For the text-containing cell, return its midpoint in (X, Y) coordinate format. 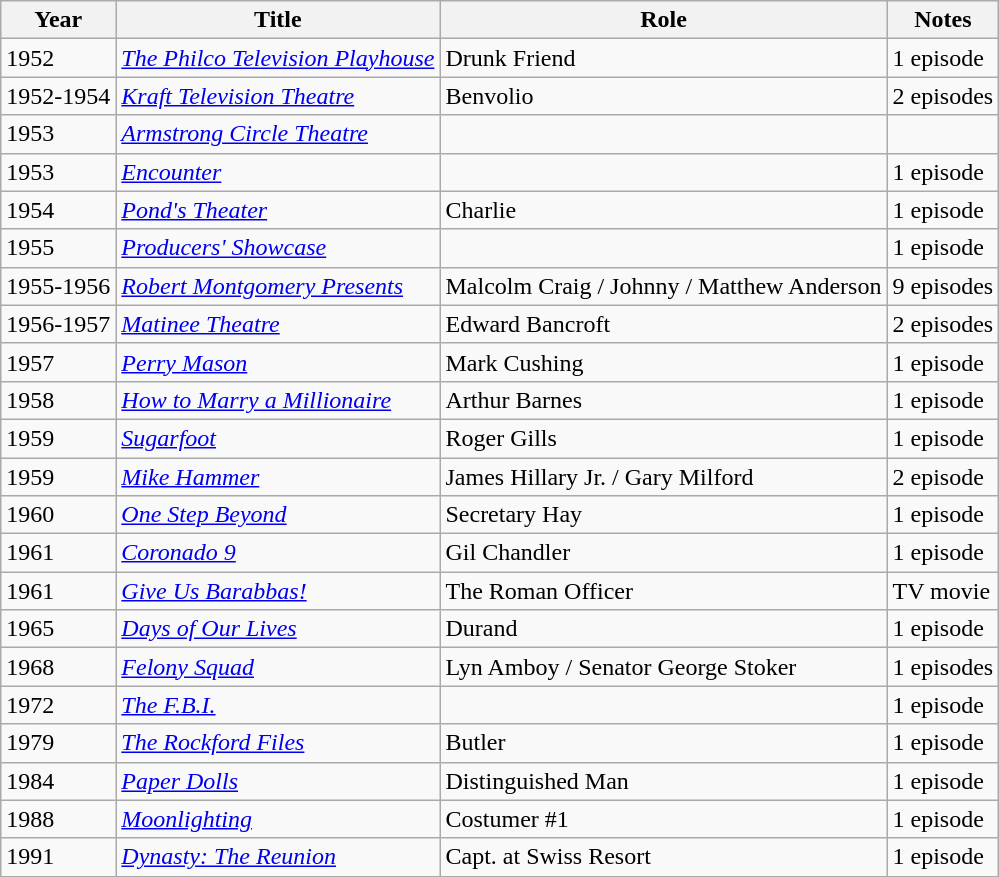
Pond's Theater (278, 210)
Give Us Barabbas! (278, 591)
Benvolio (664, 96)
Title (278, 20)
Charlie (664, 210)
Drunk Friend (664, 58)
The Roman Officer (664, 591)
Year (58, 20)
Capt. at Swiss Resort (664, 857)
Coronado 9 (278, 553)
Kraft Television Theatre (278, 96)
How to Marry a Millionaire (278, 400)
Secretary Hay (664, 515)
1954 (58, 210)
Role (664, 20)
1956-1957 (58, 324)
Dynasty: The Reunion (278, 857)
1972 (58, 705)
1968 (58, 667)
Notes (943, 20)
Durand (664, 629)
Paper Dolls (278, 781)
Costumer #1 (664, 819)
1958 (58, 400)
Felony Squad (278, 667)
One Step Beyond (278, 515)
Days of Our Lives (278, 629)
Sugarfoot (278, 438)
1957 (58, 362)
1988 (58, 819)
1991 (58, 857)
Perry Mason (278, 362)
Edward Bancroft (664, 324)
The Philco Television Playhouse (278, 58)
Robert Montgomery Presents (278, 286)
Encounter (278, 172)
1952-1954 (58, 96)
Mike Hammer (278, 477)
1955 (58, 248)
1 episodes (943, 667)
James Hillary Jr. / Gary Milford (664, 477)
1952 (58, 58)
Producers' Showcase (278, 248)
1960 (58, 515)
The F.B.I. (278, 705)
1965 (58, 629)
Gil Chandler (664, 553)
Malcolm Craig / Johnny / Matthew Anderson (664, 286)
The Rockford Files (278, 743)
Matinee Theatre (278, 324)
Mark Cushing (664, 362)
Arthur Barnes (664, 400)
2 episode (943, 477)
TV movie (943, 591)
1955-1956 (58, 286)
Roger Gills (664, 438)
9 episodes (943, 286)
Lyn Amboy / Senator George Stoker (664, 667)
Butler (664, 743)
Moonlighting (278, 819)
1979 (58, 743)
Armstrong Circle Theatre (278, 134)
Distinguished Man (664, 781)
1984 (58, 781)
